Determine the (X, Y) coordinate at the center of the cell enclosing the given text.  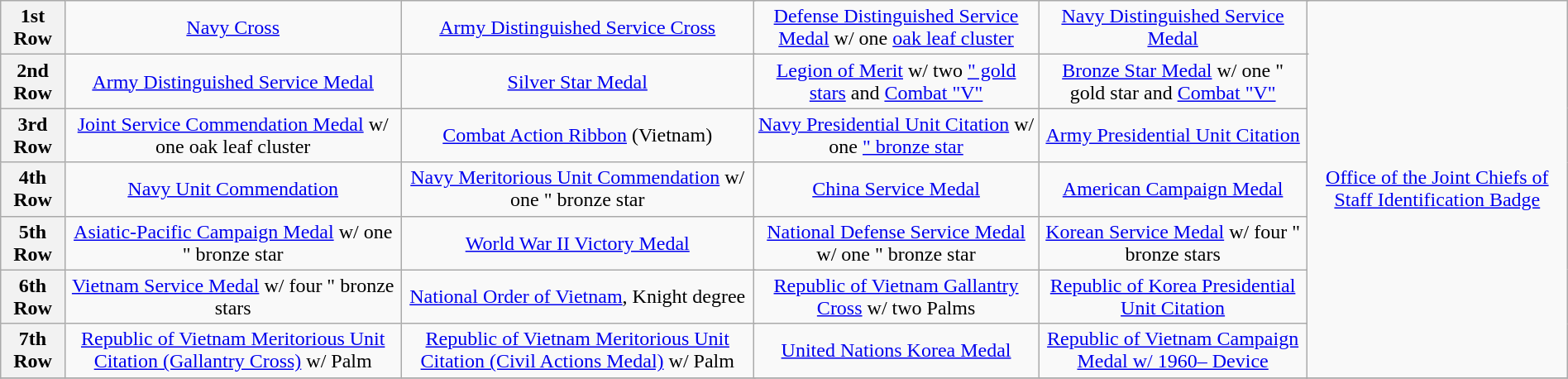
American Campaign Medal (1173, 189)
Korean Service Medal w/ four " bronze stars (1173, 243)
1st Row (33, 28)
6th Row (33, 296)
Navy Presidential Unit Citation w/ one " bronze star (896, 136)
5th Row (33, 243)
World War II Victory Medal (577, 243)
National Defense Service Medal w/ one " bronze star (896, 243)
United Nations Korea Medal (896, 351)
Navy Unit Commendation (233, 189)
Republic of Korea Presidential Unit Citation (1173, 296)
Navy Meritorious Unit Commendation w/ one " bronze star (577, 189)
Navy Cross (233, 28)
Army Distinguished Service Cross (577, 28)
Republic of Vietnam Campaign Medal w/ 1960– Device (1173, 351)
7th Row (33, 351)
Republic of Vietnam Meritorious Unit Citation (Civil Actions Medal) w/ Palm (577, 351)
Navy Distinguished Service Medal (1173, 28)
3rd Row (33, 136)
2nd Row (33, 81)
Army Distinguished Service Medal (233, 81)
Bronze Star Medal w/ one " gold star and Combat "V" (1173, 81)
Defense Distinguished Service Medal w/ one oak leaf cluster (896, 28)
Republic of Vietnam Meritorious Unit Citation (Gallantry Cross) w/ Palm (233, 351)
Joint Service Commendation Medal w/ one oak leaf cluster (233, 136)
Asiatic-Pacific Campaign Medal w/ one " bronze star (233, 243)
Office of the Joint Chiefs of Staff Identification Badge (1437, 189)
National Order of Vietnam, Knight degree (577, 296)
Combat Action Ribbon (Vietnam) (577, 136)
China Service Medal (896, 189)
Vietnam Service Medal w/ four " bronze stars (233, 296)
Army Presidential Unit Citation (1173, 136)
4th Row (33, 189)
Legion of Merit w/ two " gold stars and Combat "V" (896, 81)
Republic of Vietnam Gallantry Cross w/ two Palms (896, 296)
Silver Star Medal (577, 81)
